For the text-containing cell, return its midpoint in [x, y] coordinate format. 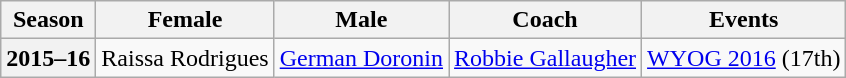
Season [48, 20]
German Doronin [361, 58]
Male [361, 20]
Robbie Gallaugher [546, 58]
Events [744, 20]
WYOG 2016 (17th) [744, 58]
Raissa Rodrigues [185, 58]
Female [185, 20]
Coach [546, 20]
2015–16 [48, 58]
